Pinpoint the cell where the given text exists, returning its [x, y] midpoint coordinate. 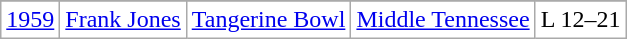
L 12–21 [580, 20]
Tangerine Bowl [268, 20]
Middle Tennessee [443, 20]
Frank Jones [123, 20]
1959 [30, 20]
